Determine the (x, y) coordinate at the center of the cell enclosing the given text.  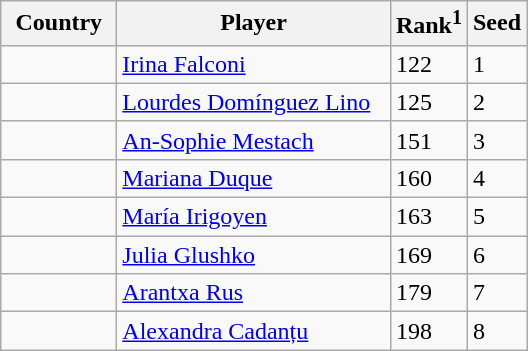
198 (428, 331)
179 (428, 293)
2 (496, 102)
151 (428, 140)
7 (496, 293)
An-Sophie Mestach (254, 140)
163 (428, 217)
Rank1 (428, 24)
160 (428, 178)
Arantxa Rus (254, 293)
Seed (496, 24)
122 (428, 64)
Lourdes Domínguez Lino (254, 102)
1 (496, 64)
Irina Falconi (254, 64)
Country (59, 24)
Mariana Duque (254, 178)
María Irigoyen (254, 217)
Player (254, 24)
3 (496, 140)
6 (496, 255)
5 (496, 217)
Alexandra Cadanțu (254, 331)
Julia Glushko (254, 255)
8 (496, 331)
4 (496, 178)
169 (428, 255)
125 (428, 102)
